Find where the given text appears and provide that cell's center as [X, Y] coordinate. 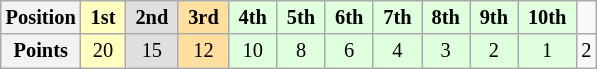
3 [446, 51]
9th [494, 17]
6 [349, 51]
1st [104, 17]
10 [253, 51]
15 [152, 51]
5th [301, 17]
Points [41, 51]
12 [203, 51]
4th [253, 17]
10th [547, 17]
Position [41, 17]
2nd [152, 17]
3rd [203, 17]
8th [446, 17]
6th [349, 17]
4 [397, 51]
20 [104, 51]
1 [547, 51]
7th [397, 17]
8 [301, 51]
